Provide the [X, Y] coordinate of the cell's center where the given text is located.  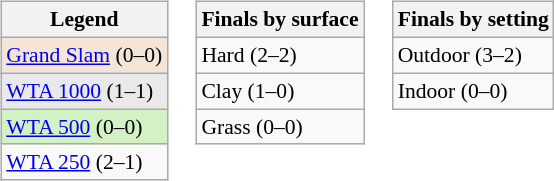
Clay (1–0) [280, 91]
Finals by surface [280, 20]
Grass (0–0) [280, 127]
Indoor (0–0) [474, 91]
Hard (2–2) [280, 55]
WTA 500 (0–0) [84, 127]
WTA 250 (2–1) [84, 162]
Outdoor (3–2) [474, 55]
WTA 1000 (1–1) [84, 91]
Grand Slam (0–0) [84, 55]
Finals by setting [474, 20]
Legend [84, 20]
